Return [x, y] of the center of cell containing provided text 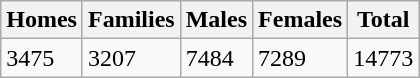
Families [131, 20]
7484 [216, 58]
14773 [384, 58]
Males [216, 20]
3475 [42, 58]
Homes [42, 20]
Females [300, 20]
Total [384, 20]
3207 [131, 58]
7289 [300, 58]
